Determine the (x, y) coordinate at the center of the cell enclosing the given text.  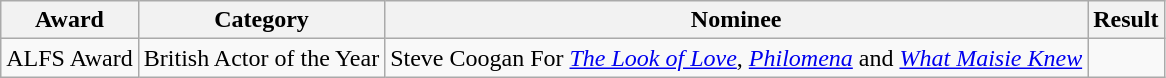
Steve Coogan For The Look of Love, Philomena and What Maisie Knew (736, 58)
Nominee (736, 20)
British Actor of the Year (261, 58)
Award (70, 20)
ALFS Award (70, 58)
Category (261, 20)
Result (1126, 20)
